For the text-containing cell, return its midpoint in (x, y) coordinate format. 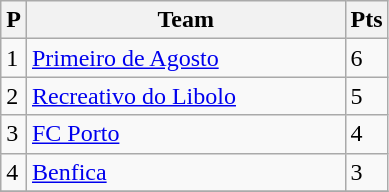
6 (366, 58)
Team (186, 20)
2 (14, 96)
P (14, 20)
1 (14, 58)
Benfica (186, 172)
Pts (366, 20)
Recreativo do Libolo (186, 96)
5 (366, 96)
Primeiro de Agosto (186, 58)
FC Porto (186, 134)
